Extract the [x, y] coordinate from the center of the cell holding the provided text.  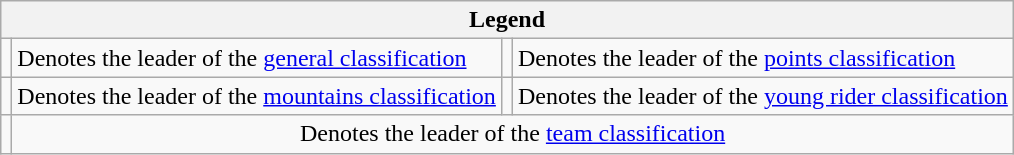
Denotes the leader of the team classification [513, 134]
Denotes the leader of the young rider classification [762, 96]
Denotes the leader of the general classification [257, 58]
Legend [508, 20]
Denotes the leader of the mountains classification [257, 96]
Denotes the leader of the points classification [762, 58]
